Find where the given text appears and provide that cell's center as [X, Y] coordinate. 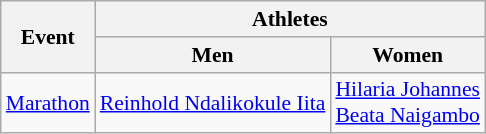
Event [48, 36]
Hilaria JohannesBeata Naigambo [408, 102]
Reinhold Ndalikokule Iita [213, 102]
Men [213, 55]
Athletes [290, 19]
Marathon [48, 102]
Women [408, 55]
